Scan for the cell matching the given text and deliver its [x, y] coordinate at center. 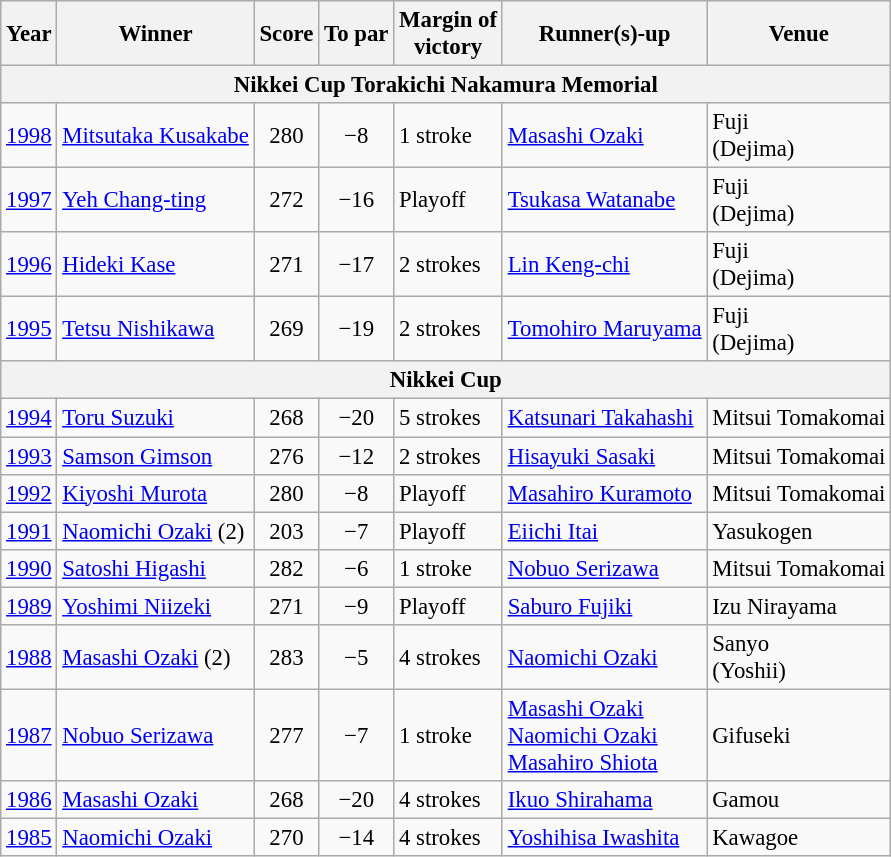
Tsukasa Watanabe [604, 200]
Toru Suzuki [156, 418]
276 [286, 456]
1995 [29, 330]
5 strokes [448, 418]
Gamou [799, 800]
Masahiro Kuramoto [604, 493]
Tomohiro Maruyama [604, 330]
Eiichi Itai [604, 531]
282 [286, 568]
Izu Nirayama [799, 606]
Masashi Ozaki Naomichi Ozaki Masahiro Shiota [604, 735]
270 [286, 837]
Hisayuki Sasaki [604, 456]
Score [286, 34]
Katsunari Takahashi [604, 418]
−6 [356, 568]
Venue [799, 34]
1993 [29, 456]
1985 [29, 837]
1997 [29, 200]
Lin Keng-chi [604, 264]
Kawagoe [799, 837]
−14 [356, 837]
277 [286, 735]
1987 [29, 735]
Margin ofvictory [448, 34]
−16 [356, 200]
Yoshimi Niizeki [156, 606]
Yeh Chang-ting [156, 200]
−9 [356, 606]
Tetsu Nishikawa [156, 330]
Yasukogen [799, 531]
Runner(s)-up [604, 34]
−5 [356, 658]
1991 [29, 531]
Winner [156, 34]
Gifuseki [799, 735]
269 [286, 330]
Kiyoshi Murota [156, 493]
Nikkei Cup [446, 381]
1989 [29, 606]
1988 [29, 658]
1986 [29, 800]
Mitsutaka Kusakabe [156, 136]
Samson Gimson [156, 456]
Naomichi Ozaki (2) [156, 531]
283 [286, 658]
Ikuo Shirahama [604, 800]
Year [29, 34]
1992 [29, 493]
Sanyo(Yoshii) [799, 658]
−19 [356, 330]
1998 [29, 136]
−12 [356, 456]
−17 [356, 264]
1994 [29, 418]
To par [356, 34]
Hideki Kase [156, 264]
Masashi Ozaki (2) [156, 658]
Nikkei Cup Torakichi Nakamura Memorial [446, 85]
Satoshi Higashi [156, 568]
1996 [29, 264]
203 [286, 531]
Yoshihisa Iwashita [604, 837]
272 [286, 200]
1990 [29, 568]
Saburo Fujiki [604, 606]
